Return the (x, y) coordinate for the center point of the cell that contains the specified text.  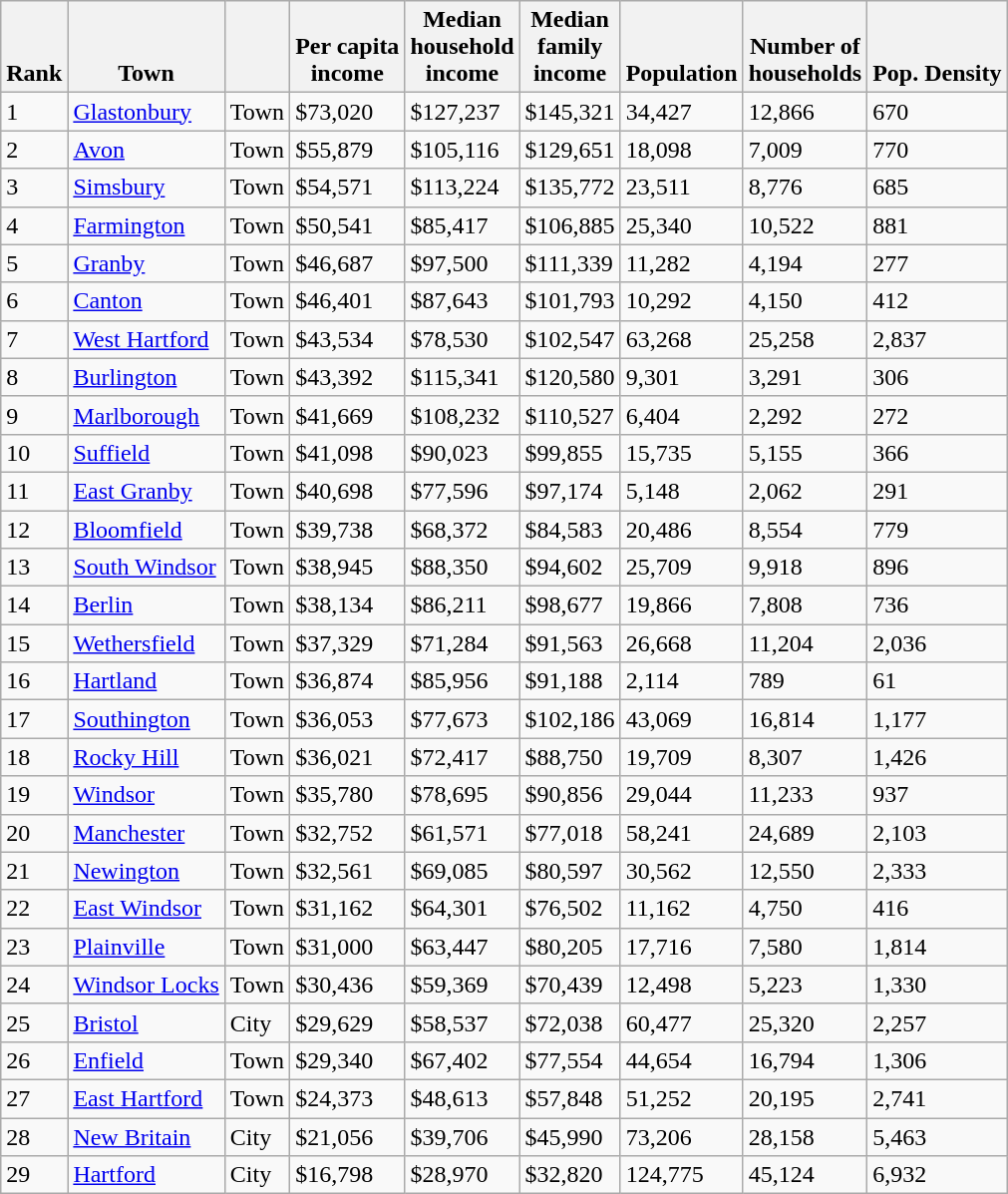
29 (34, 1175)
Granby (146, 263)
$86,211 (463, 605)
$29,340 (347, 1060)
1,330 (937, 985)
30,562 (682, 871)
$113,224 (463, 188)
$57,848 (570, 1098)
9,918 (805, 568)
16,794 (805, 1060)
6,404 (682, 415)
$145,321 (570, 112)
$88,750 (570, 757)
11 (34, 491)
2,292 (805, 415)
Bloomfield (146, 530)
29,044 (682, 795)
$46,401 (347, 301)
$87,643 (463, 301)
20,195 (805, 1098)
$39,738 (347, 530)
366 (937, 453)
$102,547 (570, 339)
4,750 (805, 909)
7,009 (805, 150)
51,252 (682, 1098)
1,177 (937, 719)
$43,392 (347, 377)
$50,541 (347, 225)
South Windsor (146, 568)
Bristol (146, 1022)
$70,439 (570, 985)
$46,687 (347, 263)
$98,677 (570, 605)
Avon (146, 150)
New Britain (146, 1136)
22 (34, 909)
63,268 (682, 339)
Hartford (146, 1175)
$102,186 (570, 719)
7,808 (805, 605)
4 (34, 225)
24,689 (805, 833)
$67,402 (463, 1060)
$41,669 (347, 415)
Canton (146, 301)
$85,417 (463, 225)
$48,613 (463, 1098)
23 (34, 947)
2,103 (937, 833)
$99,855 (570, 453)
$90,856 (570, 795)
$110,527 (570, 415)
Number ofhouseholds (805, 47)
3,291 (805, 377)
$31,000 (347, 947)
$71,284 (463, 643)
West Hartford (146, 339)
25,709 (682, 568)
2,837 (937, 339)
789 (805, 681)
$72,038 (570, 1022)
Simsbury (146, 188)
$78,530 (463, 339)
$36,053 (347, 719)
$77,673 (463, 719)
10 (34, 453)
25,258 (805, 339)
770 (937, 150)
12,550 (805, 871)
$36,874 (347, 681)
8,776 (805, 188)
Manchester (146, 833)
Pop. Density (937, 47)
Farmington (146, 225)
5 (34, 263)
28 (34, 1136)
28,158 (805, 1136)
$30,436 (347, 985)
1 (34, 112)
16 (34, 681)
$90,023 (463, 453)
58,241 (682, 833)
$63,447 (463, 947)
736 (937, 605)
44,654 (682, 1060)
Plainville (146, 947)
Medianhouseholdincome (463, 47)
Burlington (146, 377)
$55,879 (347, 150)
$35,780 (347, 795)
25,320 (805, 1022)
2 (34, 150)
East Windsor (146, 909)
Suffield (146, 453)
24 (34, 985)
8,307 (805, 757)
$45,990 (570, 1136)
14 (34, 605)
Hartland (146, 681)
$111,339 (570, 263)
19 (34, 795)
26 (34, 1060)
Berlin (146, 605)
10,292 (682, 301)
Enfield (146, 1060)
$68,372 (463, 530)
12 (34, 530)
$43,534 (347, 339)
Per capitaincome (347, 47)
15,735 (682, 453)
19,866 (682, 605)
124,775 (682, 1175)
$88,350 (463, 568)
$108,232 (463, 415)
412 (937, 301)
18,098 (682, 150)
1,306 (937, 1060)
Newington (146, 871)
Wethersfield (146, 643)
34,427 (682, 112)
1,814 (937, 947)
5,223 (805, 985)
$97,174 (570, 491)
$77,554 (570, 1060)
$37,329 (347, 643)
$78,695 (463, 795)
73,206 (682, 1136)
2,062 (805, 491)
$77,596 (463, 491)
$38,945 (347, 568)
$36,021 (347, 757)
Rocky Hill (146, 757)
$120,580 (570, 377)
$94,602 (570, 568)
8 (34, 377)
$97,500 (463, 263)
5,463 (937, 1136)
$80,205 (570, 947)
$32,752 (347, 833)
2,257 (937, 1022)
$77,018 (570, 833)
$31,162 (347, 909)
11,204 (805, 643)
12,498 (682, 985)
6 (34, 301)
$91,563 (570, 643)
$21,056 (347, 1136)
306 (937, 377)
$61,571 (463, 833)
$73,020 (347, 112)
685 (937, 188)
$32,561 (347, 871)
$80,597 (570, 871)
East Granby (146, 491)
20 (34, 833)
20,486 (682, 530)
4,150 (805, 301)
East Hartford (146, 1098)
18 (34, 757)
23,511 (682, 188)
4,194 (805, 263)
$72,417 (463, 757)
12,866 (805, 112)
3 (34, 188)
Windsor Locks (146, 985)
11,162 (682, 909)
21 (34, 871)
2,114 (682, 681)
779 (937, 530)
$127,237 (463, 112)
26,668 (682, 643)
1,426 (937, 757)
13 (34, 568)
$85,956 (463, 681)
$64,301 (463, 909)
17 (34, 719)
$59,369 (463, 985)
19,709 (682, 757)
7 (34, 339)
7,580 (805, 947)
$54,571 (347, 188)
896 (937, 568)
2,741 (937, 1098)
291 (937, 491)
$76,502 (570, 909)
272 (937, 415)
61 (937, 681)
416 (937, 909)
$32,820 (570, 1175)
2,333 (937, 871)
Marlborough (146, 415)
$91,188 (570, 681)
25,340 (682, 225)
45,124 (805, 1175)
17,716 (682, 947)
Southington (146, 719)
$135,772 (570, 188)
27 (34, 1098)
670 (937, 112)
2,036 (937, 643)
$106,885 (570, 225)
$129,651 (570, 150)
9,301 (682, 377)
881 (937, 225)
$38,134 (347, 605)
$28,970 (463, 1175)
5,148 (682, 491)
11,233 (805, 795)
$69,085 (463, 871)
8,554 (805, 530)
Glastonbury (146, 112)
Medianfamilyincome (570, 47)
$41,098 (347, 453)
43,069 (682, 719)
10,522 (805, 225)
$58,537 (463, 1022)
$29,629 (347, 1022)
11,282 (682, 263)
5,155 (805, 453)
277 (937, 263)
$16,798 (347, 1175)
$39,706 (463, 1136)
$105,116 (463, 150)
9 (34, 415)
25 (34, 1022)
Population (682, 47)
$40,698 (347, 491)
6,932 (937, 1175)
$84,583 (570, 530)
Windsor (146, 795)
60,477 (682, 1022)
$24,373 (347, 1098)
$101,793 (570, 301)
15 (34, 643)
$115,341 (463, 377)
937 (937, 795)
16,814 (805, 719)
Rank (34, 47)
